Return (x, y) of the center of cell containing provided text 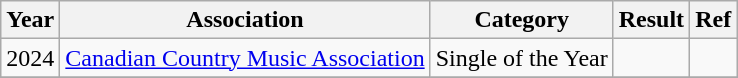
Canadian Country Music Association (245, 58)
2024 (30, 58)
Category (522, 20)
Ref (714, 20)
Result (651, 20)
Single of the Year (522, 58)
Year (30, 20)
Association (245, 20)
